Locate the cell with the specified text and output its [X, Y] center coordinate. 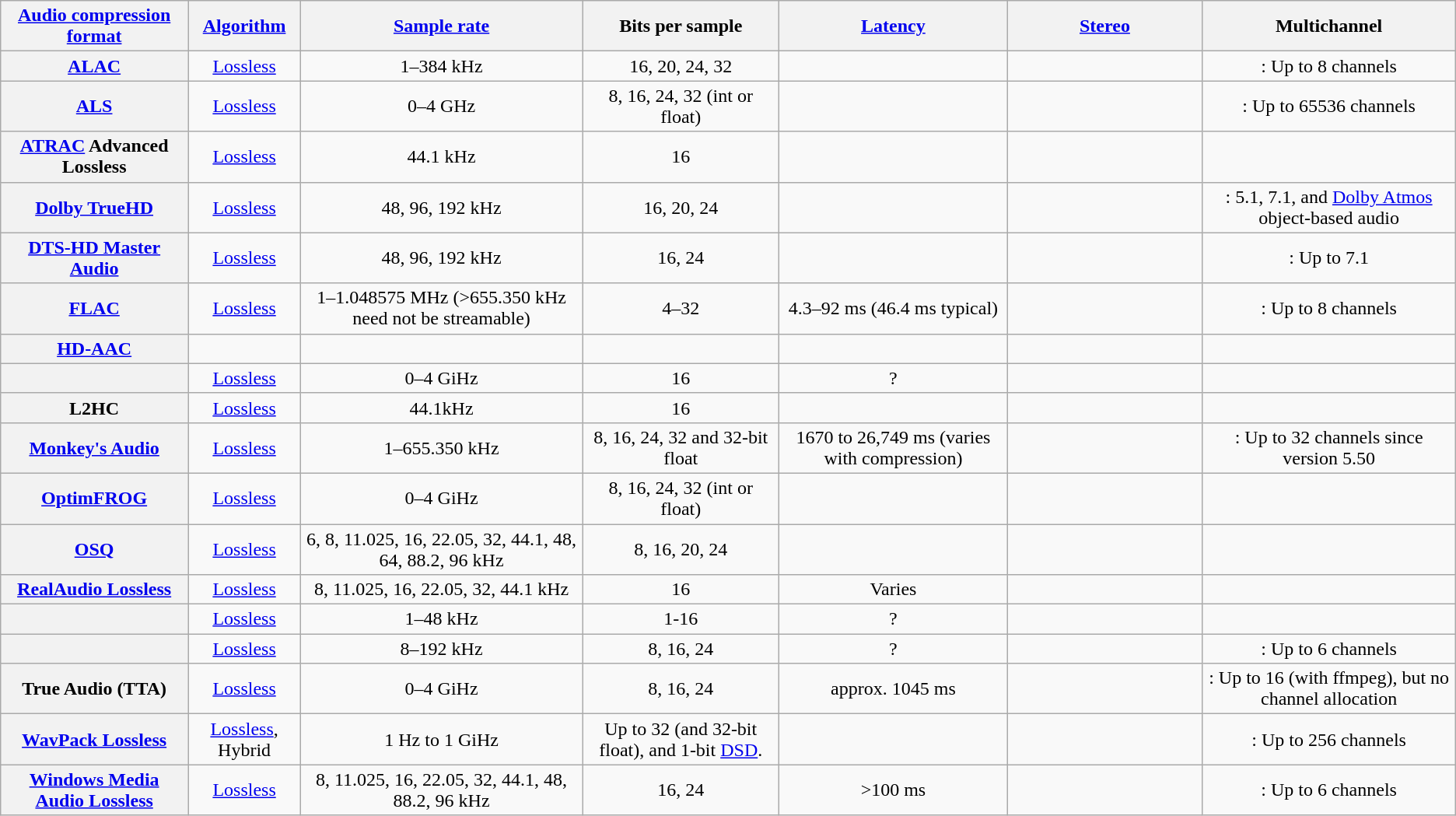
44.1 kHz [442, 157]
>100 ms [893, 790]
ALAC [95, 66]
: Up to 32 channels since version 5.50 [1328, 448]
4–32 [681, 308]
8, 11.025, 16, 22.05, 32, 44.1 kHz [442, 590]
: Up to 65536 channels [1328, 106]
1–1.048575 MHz (>655.350 kHz need not be streamable) [442, 308]
4.3–92 ms (46.4 ms typical) [893, 308]
: 5.1, 7.1, and Dolby Atmos object-based audio [1328, 207]
Monkey's Audio [95, 448]
: Up to 16 (with ffmpeg), but no channel allocation [1328, 689]
Up to 32 (and 32-bit float), and 1-bit DSD. [681, 739]
FLAC [95, 308]
: Up to 7.1 [1328, 258]
1–655.350 kHz [442, 448]
Audio compression format [95, 26]
Stereo [1104, 26]
: Up to 256 channels [1328, 739]
OSQ [95, 549]
1 Hz to 1 GiHz [442, 739]
6, 8, 11.025, 16, 22.05, 32, 44.1, 48, 64, 88.2, 96 kHz [442, 549]
1-16 [681, 619]
Latency [893, 26]
DTS-HD Master Audio [95, 258]
1–48 kHz [442, 619]
RealAudio Lossless [95, 590]
0–4 GHz [442, 106]
Algorithm [244, 26]
Dolby TrueHD [95, 207]
1670 to 26,749 ms (varies with compression) [893, 448]
L2HC [95, 408]
16, 20, 24 [681, 207]
Lossless, Hybrid [244, 739]
Varies [893, 590]
Sample rate [442, 26]
Multichannel [1328, 26]
1–384 kHz [442, 66]
44.1kHz [442, 408]
OptimFROG [95, 498]
WavPack Lossless [95, 739]
ALS [95, 106]
8, 16, 24, 32 and 32-bit float [681, 448]
approx. 1045 ms [893, 689]
8–192 kHz [442, 649]
ATRAC Advanced Lossless [95, 157]
Bits per sample [681, 26]
HD-AAC [95, 348]
16, 20, 24, 32 [681, 66]
8, 16, 20, 24 [681, 549]
8, 11.025, 16, 22.05, 32, 44.1, 48, 88.2, 96 kHz [442, 790]
True Audio (TTA) [95, 689]
Windows Media Audio Lossless [95, 790]
